Pinpoint the cell where the given text exists, returning its (X, Y) midpoint coordinate. 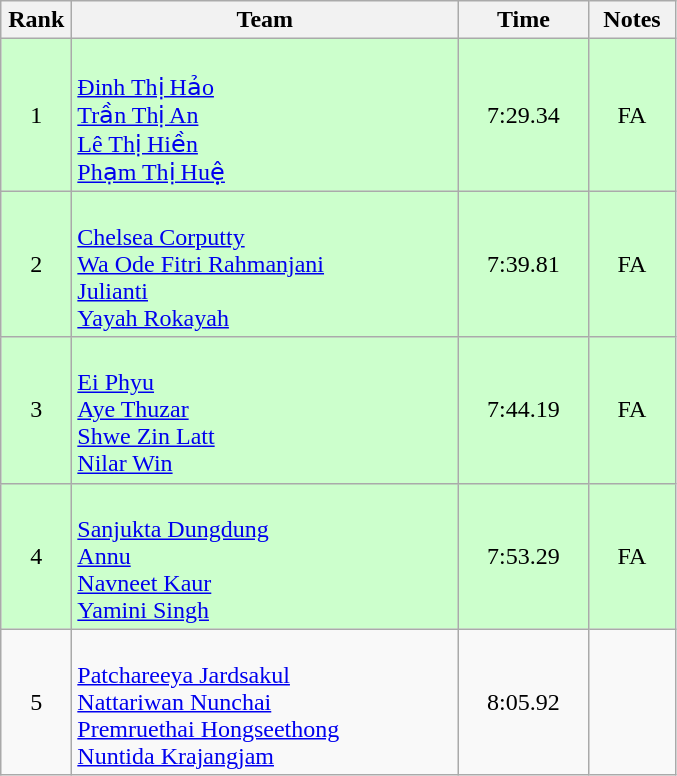
Đinh Thị HảoTrần Thị AnLê Thị HiềnPhạm Thị Huệ (265, 115)
2 (36, 264)
1 (36, 115)
7:39.81 (524, 264)
Sanjukta DungdungAnnuNavneet KaurYamini Singh (265, 556)
Team (265, 20)
5 (36, 702)
Rank (36, 20)
8:05.92 (524, 702)
Patchareeya JardsakulNattariwan NunchaiPremruethai HongseethongNuntida Krajangjam (265, 702)
Chelsea CorputtyWa Ode Fitri RahmanjaniJuliantiYayah Rokayah (265, 264)
7:44.19 (524, 410)
7:53.29 (524, 556)
Ei PhyuAye ThuzarShwe Zin LattNilar Win (265, 410)
3 (36, 410)
4 (36, 556)
Notes (632, 20)
7:29.34 (524, 115)
Time (524, 20)
